Scan for the cell matching the given text and deliver its (X, Y) coordinate at center. 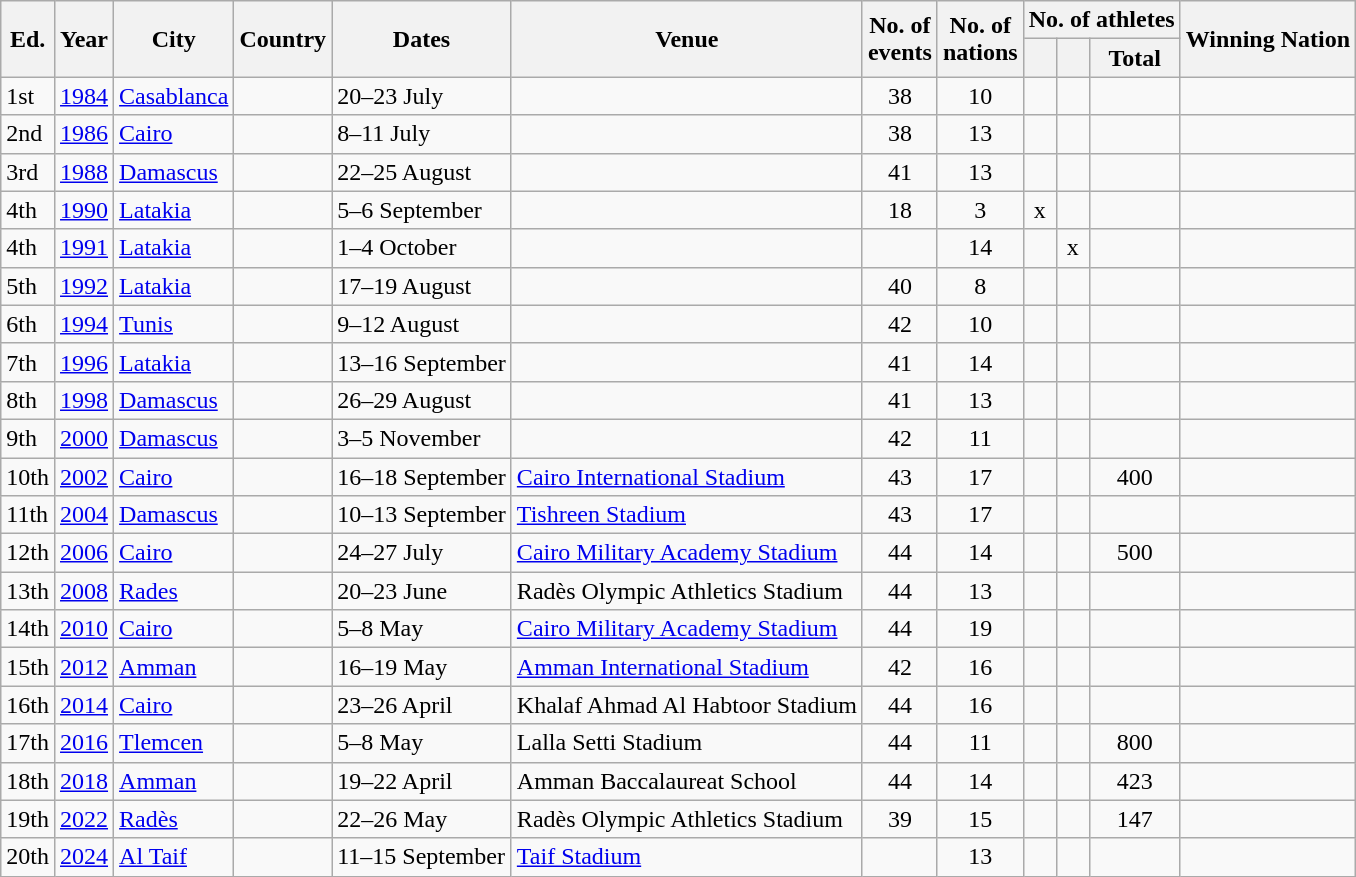
13th (28, 591)
7th (28, 362)
Dates (422, 39)
19 (980, 629)
12th (28, 553)
Radès (174, 819)
Venue (686, 39)
15th (28, 667)
1998 (84, 400)
23–26 April (422, 705)
Year (84, 39)
17–19 August (422, 286)
11th (28, 515)
22–26 May (422, 819)
15 (980, 819)
18 (900, 210)
Amman Baccalaureat School (686, 781)
5th (28, 286)
1–4 October (422, 248)
10th (28, 477)
39 (900, 819)
1986 (84, 134)
8 (980, 286)
5–6 September (422, 210)
2004 (84, 515)
2012 (84, 667)
14th (28, 629)
Tunis (174, 324)
Khalaf Ahmad Al Habtoor Stadium (686, 705)
2018 (84, 781)
Taif Stadium (686, 857)
2022 (84, 819)
20–23 July (422, 96)
1994 (84, 324)
500 (1134, 553)
Tishreen Stadium (686, 515)
800 (1134, 743)
19–22 April (422, 781)
19th (28, 819)
Lalla Setti Stadium (686, 743)
3rd (28, 172)
20th (28, 857)
2nd (28, 134)
423 (1134, 781)
No. ofevents (900, 39)
40 (900, 286)
13–16 September (422, 362)
No. ofnations (980, 39)
8–11 July (422, 134)
Rades (174, 591)
2006 (84, 553)
2024 (84, 857)
147 (1134, 819)
1st (28, 96)
Cairo International Stadium (686, 477)
18th (28, 781)
1996 (84, 362)
20–23 June (422, 591)
17th (28, 743)
10–13 September (422, 515)
6th (28, 324)
11–15 September (422, 857)
2008 (84, 591)
400 (1134, 477)
Amman International Stadium (686, 667)
24–27 July (422, 553)
3–5 November (422, 438)
2002 (84, 477)
City (174, 39)
2014 (84, 705)
22–25 August (422, 172)
1991 (84, 248)
Country (283, 39)
2000 (84, 438)
1990 (84, 210)
1992 (84, 286)
9th (28, 438)
Al Taif (174, 857)
3 (980, 210)
Winning Nation (1268, 39)
2010 (84, 629)
16th (28, 705)
8th (28, 400)
1988 (84, 172)
Tlemcen (174, 743)
16–19 May (422, 667)
Ed. (28, 39)
Casablanca (174, 96)
26–29 August (422, 400)
Total (1134, 58)
2016 (84, 743)
16–18 September (422, 477)
No. of athletes (1102, 20)
1984 (84, 96)
9–12 August (422, 324)
